Search for the cell housing the specified text and yield its [X, Y] center coordinate. 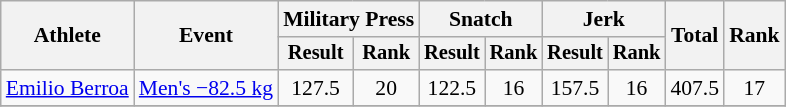
Snatch [480, 19]
Total [694, 36]
17 [754, 88]
157.5 [575, 88]
Military Press [348, 19]
Jerk [604, 19]
Athlete [68, 36]
122.5 [452, 88]
20 [386, 88]
Event [206, 36]
127.5 [316, 88]
Men's −82.5 kg [206, 88]
Emilio Berroa [68, 88]
407.5 [694, 88]
